Scan for the cell matching the given text and deliver its [x, y] coordinate at center. 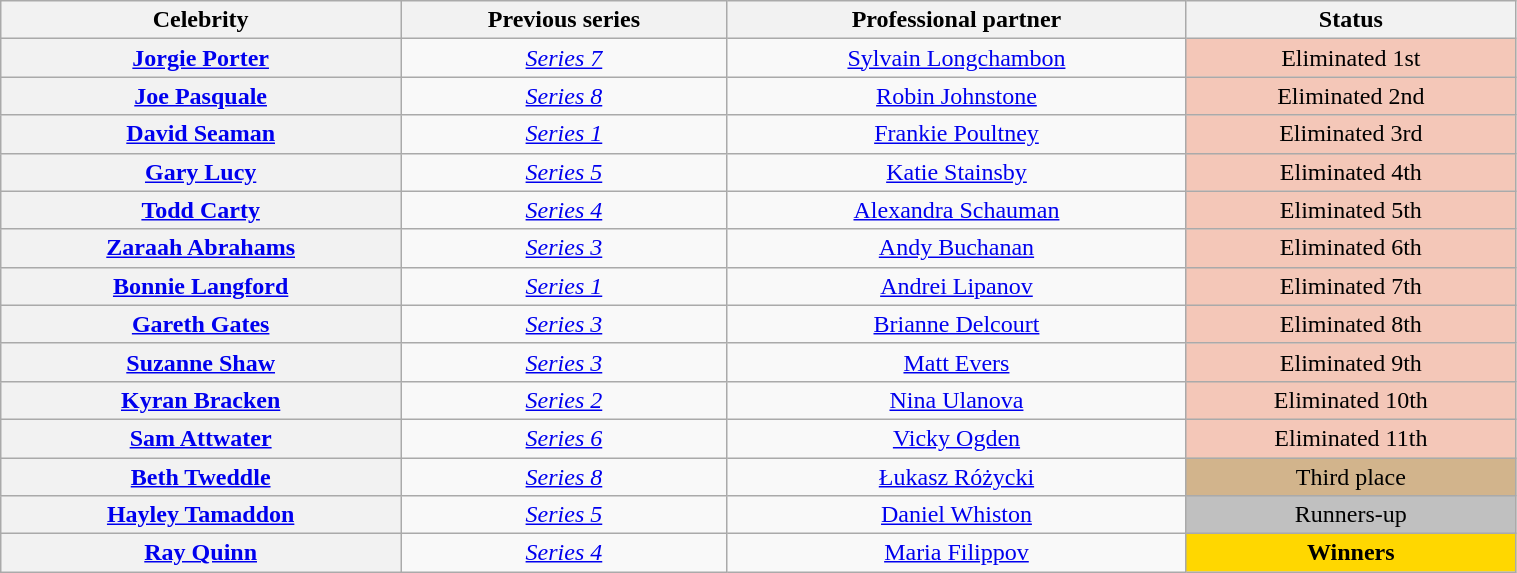
Sam Attwater [201, 438]
Brianne Delcourt [956, 324]
Nina Ulanova [956, 400]
Andrei Lipanov [956, 286]
Eliminated 10th [1351, 400]
Celebrity [201, 20]
Status [1351, 20]
Andy Buchanan [956, 248]
Professional partner [956, 20]
Kyran Bracken [201, 400]
Hayley Tamaddon [201, 515]
Beth Tweddle [201, 477]
Gareth Gates [201, 324]
Bonnie Langford [201, 286]
Third place [1351, 477]
Ray Quinn [201, 553]
Sylvain Longchambon [956, 58]
Todd Carty [201, 210]
Series 7 [564, 58]
Eliminated 11th [1351, 438]
Eliminated 3rd [1351, 134]
Daniel Whiston [956, 515]
Eliminated 7th [1351, 286]
Previous series [564, 20]
Series 6 [564, 438]
Eliminated 6th [1351, 248]
Katie Stainsby [956, 172]
Eliminated 5th [1351, 210]
Zaraah Abrahams [201, 248]
Runners-up [1351, 515]
Łukasz Różycki [956, 477]
Frankie Poultney [956, 134]
Eliminated 2nd [1351, 96]
Eliminated 1st [1351, 58]
Joe Pasquale [201, 96]
Maria Filippov [956, 553]
Suzanne Shaw [201, 362]
Matt Evers [956, 362]
Series 2 [564, 400]
Alexandra Schauman [956, 210]
Jorgie Porter [201, 58]
Vicky Ogden [956, 438]
Gary Lucy [201, 172]
David Seaman [201, 134]
Eliminated 4th [1351, 172]
Winners [1351, 553]
Robin Johnstone [956, 96]
Eliminated 9th [1351, 362]
Eliminated 8th [1351, 324]
